Determine the (x, y) coordinate at the center of the cell enclosing the given text.  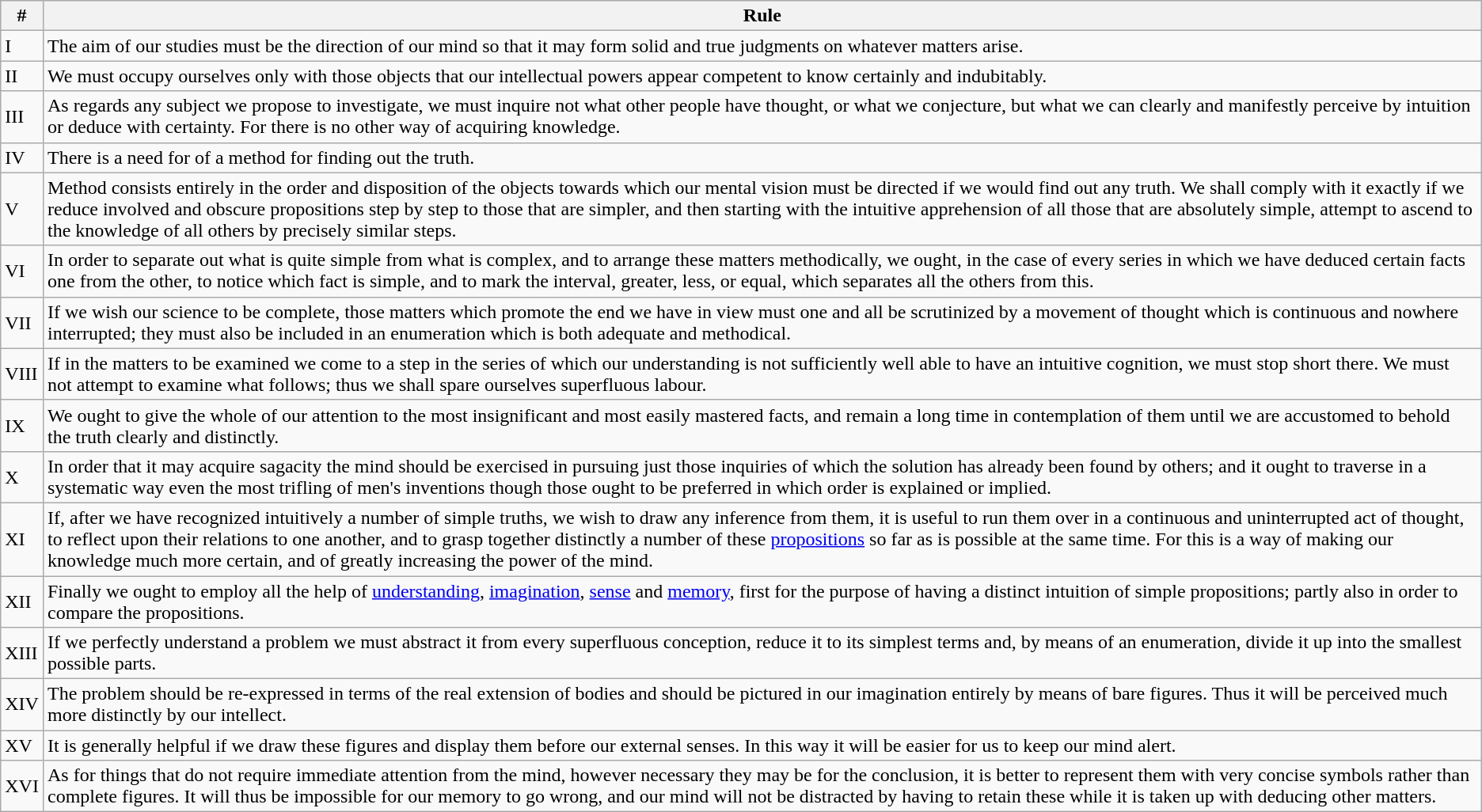
# (22, 16)
IX (22, 426)
We must occupy ourselves only with those objects that our intellectual powers appear competent to know certainly and indubitably. (762, 76)
XV (22, 746)
XIII (22, 654)
V (22, 209)
XVI (22, 787)
VII (22, 323)
Rule (762, 16)
XIV (22, 704)
IV (22, 157)
The aim of our studies must be the direction of our mind so that it may form solid and true judgments on whatever matters arise. (762, 46)
There is a need for of a method for finding out the truth. (762, 157)
VI (22, 271)
III (22, 117)
XI (22, 539)
VIII (22, 374)
I (22, 46)
X (22, 476)
II (22, 76)
XII (22, 601)
